Locate the cell with the specified text and output its [X, Y] center coordinate. 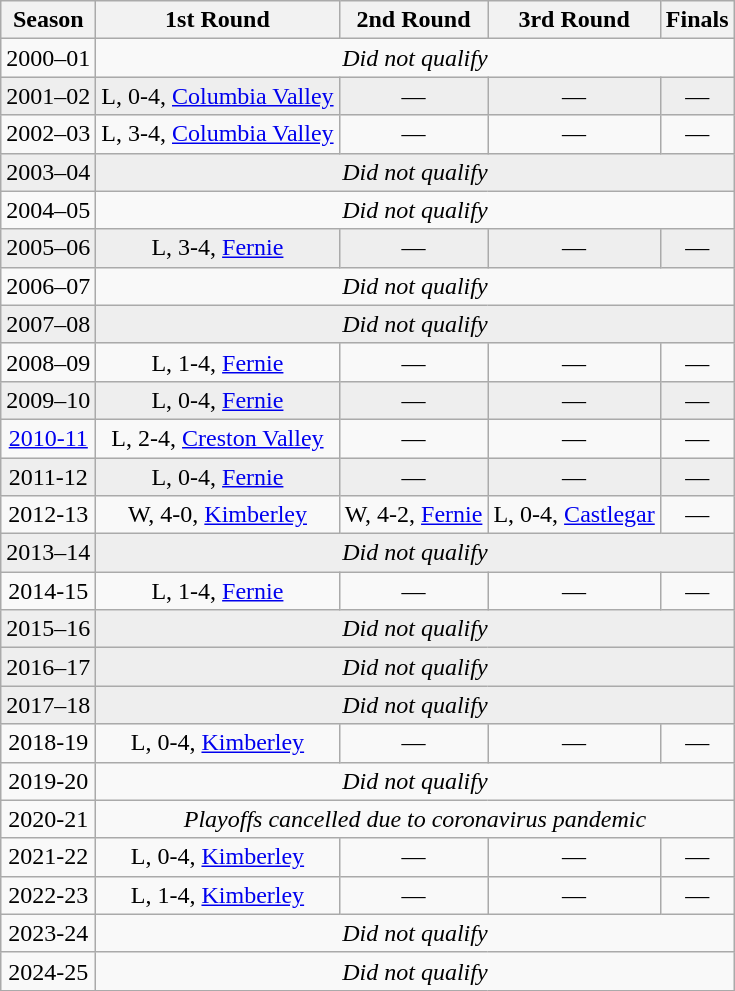
L, 1-4, Kimberley [218, 895]
2003–04 [48, 172]
W, 4-2, Fernie [414, 515]
2015–16 [48, 629]
2005–06 [48, 248]
2006–07 [48, 286]
2013–14 [48, 553]
L, 0-4, Columbia Valley [218, 96]
2002–03 [48, 134]
L, 2-4, Creston Valley [218, 438]
2008–09 [48, 362]
2024-25 [48, 971]
2007–08 [48, 324]
L, 0-4, Castlegar [574, 515]
1st Round [218, 20]
2014-15 [48, 591]
Playoffs cancelled due to coronavirus pandemic [415, 819]
2022-23 [48, 895]
2012-13 [48, 515]
2nd Round [414, 20]
2017–18 [48, 705]
L, 3-4, Columbia Valley [218, 134]
2016–17 [48, 667]
3rd Round [574, 20]
Finals [697, 20]
2018-19 [48, 743]
2010-11 [48, 438]
L, 3-4, Fernie [218, 248]
2009–10 [48, 400]
2023-24 [48, 933]
2021-22 [48, 857]
2001–02 [48, 96]
2000–01 [48, 58]
2004–05 [48, 210]
Season [48, 20]
2011-12 [48, 477]
W, 4-0, Kimberley [218, 515]
2020-21 [48, 819]
2019-20 [48, 781]
